Capture the cell that displays the provided text and extract its [x, y] central coordinate. 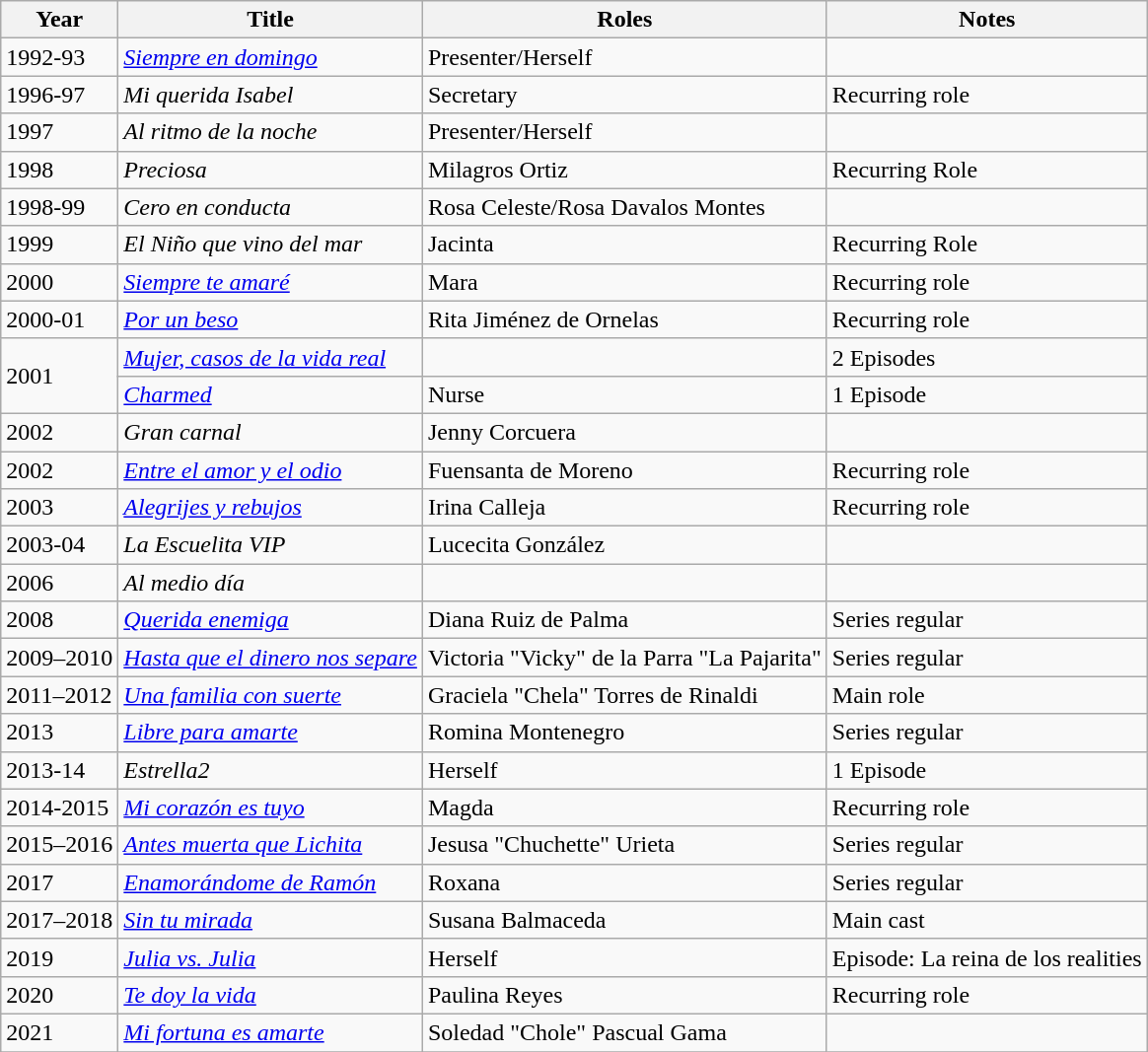
Jenny Corcuera [624, 432]
Fuensanta de Moreno [624, 470]
Te doy la vida [270, 995]
1999 [59, 245]
Siempre te amaré [270, 282]
2013 [59, 733]
Main role [986, 695]
Alegrijes y rebujos [270, 508]
Preciosa [270, 170]
Siempre en domingo [270, 57]
2020 [59, 995]
Por un beso [270, 319]
2006 [59, 583]
Rita Jiménez de Ornelas [624, 319]
Mujer, casos de la vida real [270, 357]
Libre para amarte [270, 733]
Magda [624, 807]
Lucecita González [624, 545]
2013-14 [59, 770]
2003-04 [59, 545]
2000-01 [59, 319]
Hasta que el dinero nos separe [270, 658]
Entre el amor y el odio [270, 470]
2017 [59, 882]
2019 [59, 957]
Year [59, 20]
Graciela "Chela" Torres de Rinaldi [624, 695]
1998-99 [59, 207]
Romina Montenegro [624, 733]
2003 [59, 508]
Secretary [624, 95]
El Niño que vino del mar [270, 245]
Una familia con suerte [270, 695]
Julia vs. Julia [270, 957]
La Escuelita VIP [270, 545]
Gran carnal [270, 432]
Paulina Reyes [624, 995]
Al ritmo de la noche [270, 132]
2014-2015 [59, 807]
Roles [624, 20]
Notes [986, 20]
Enamorándome de Ramón [270, 882]
Querida enemiga [270, 620]
2009–2010 [59, 658]
Soledad "Chole" Pascual Gama [624, 1032]
Mi corazón es tuyo [270, 807]
Cero en conducta [270, 207]
2017–2018 [59, 920]
2015–2016 [59, 845]
Mara [624, 282]
Susana Balmaceda [624, 920]
Al medio día [270, 583]
Nurse [624, 394]
Jesusa "Chuchette" Urieta [624, 845]
2008 [59, 620]
1998 [59, 170]
2011–2012 [59, 695]
Antes muerta que Lichita [270, 845]
Episode: La reina de los realities [986, 957]
Mi fortuna es amarte [270, 1032]
Milagros Ortiz [624, 170]
Main cast [986, 920]
2 Episodes [986, 357]
1997 [59, 132]
Sin tu mirada [270, 920]
Mi querida Isabel [270, 95]
Title [270, 20]
Estrella2 [270, 770]
1996-97 [59, 95]
Victoria "Vicky" de la Parra "La Pajarita" [624, 658]
Rosa Celeste/Rosa Davalos Montes [624, 207]
Charmed [270, 394]
1992-93 [59, 57]
Diana Ruiz de Palma [624, 620]
Jacinta [624, 245]
2021 [59, 1032]
Irina Calleja [624, 508]
2000 [59, 282]
Roxana [624, 882]
2001 [59, 376]
